Output the [X, Y] coordinate of the center of the cell containing the given text.  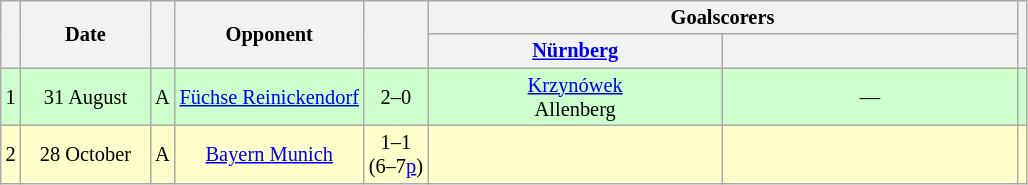
Bayern Munich [270, 154]
Krzynówek Allenberg [576, 97]
Opponent [270, 34]
2 [11, 154]
31 August [86, 97]
2–0 [396, 97]
Goalscorers [722, 17]
Nürnberg [576, 51]
Date [86, 34]
1–1(6–7p) [396, 154]
Füchse Reinickendorf [270, 97]
1 [11, 97]
— [870, 97]
28 October [86, 154]
